Capture the cell that displays the provided text and extract its [x, y] central coordinate. 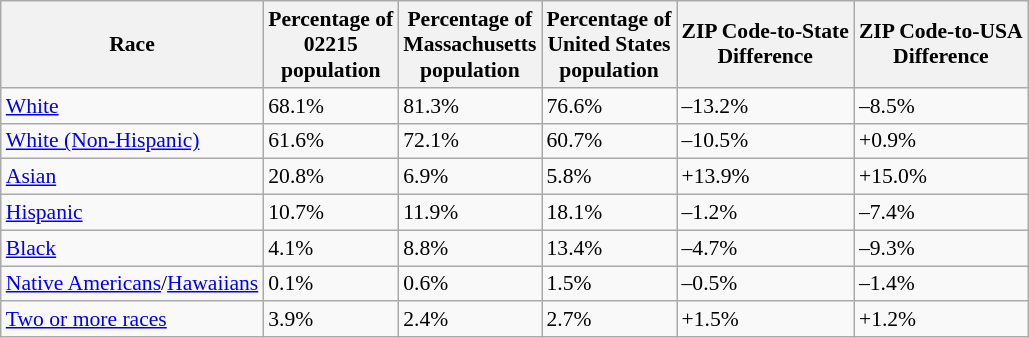
76.6% [610, 106]
–4.7% [764, 248]
4.1% [330, 248]
Percentage ofMassachusettspopulation [470, 44]
+13.9% [764, 177]
–1.2% [764, 213]
8.8% [470, 248]
18.1% [610, 213]
+1.2% [941, 320]
61.6% [330, 141]
0.1% [330, 284]
Asian [132, 177]
0.6% [470, 284]
–1.4% [941, 284]
68.1% [330, 106]
20.8% [330, 177]
6.9% [470, 177]
11.9% [470, 213]
72.1% [470, 141]
Hispanic [132, 213]
White [132, 106]
–9.3% [941, 248]
2.4% [470, 320]
3.9% [330, 320]
Percentage of 02215population [330, 44]
2.7% [610, 320]
Black [132, 248]
13.4% [610, 248]
Two or more races [132, 320]
Percentage ofUnited Statespopulation [610, 44]
–13.2% [764, 106]
10.7% [330, 213]
–8.5% [941, 106]
+1.5% [764, 320]
–0.5% [764, 284]
5.8% [610, 177]
Native Americans/Hawaiians [132, 284]
81.3% [470, 106]
ZIP Code-to-USADifference [941, 44]
–7.4% [941, 213]
–10.5% [764, 141]
60.7% [610, 141]
1.5% [610, 284]
ZIP Code-to-StateDifference [764, 44]
White (Non-Hispanic) [132, 141]
+0.9% [941, 141]
Race [132, 44]
+15.0% [941, 177]
